Scan for the cell matching the given text and deliver its (x, y) coordinate at center. 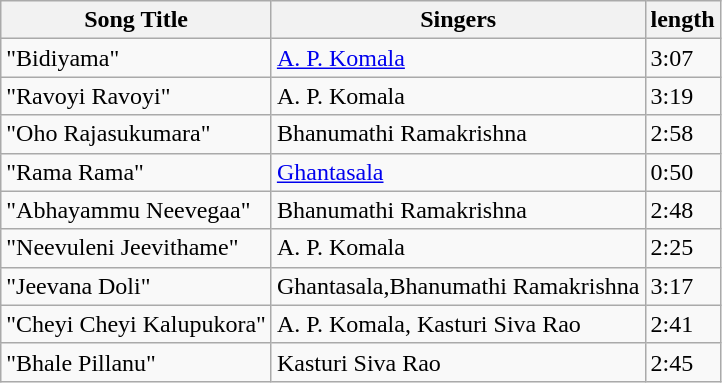
2:25 (682, 248)
2:41 (682, 324)
"Bhale Pillanu" (136, 362)
"Abhayammu Neevegaa" (136, 210)
Singers (458, 20)
Ghantasala,Bhanumathi Ramakrishna (458, 286)
length (682, 20)
0:50 (682, 172)
"Bidiyama" (136, 58)
2:48 (682, 210)
2:45 (682, 362)
"Oho Rajasukumara" (136, 134)
3:17 (682, 286)
Kasturi Siva Rao (458, 362)
3:07 (682, 58)
3:19 (682, 96)
A. P. Komala, Kasturi Siva Rao (458, 324)
Ghantasala (458, 172)
Song Title (136, 20)
"Ravoyi Ravoyi" (136, 96)
"Rama Rama" (136, 172)
2:58 (682, 134)
"Cheyi Cheyi Kalupukora" (136, 324)
"Jeevana Doli" (136, 286)
"Neevuleni Jeevithame" (136, 248)
